From the cell containing the given text, extract its center point as (x, y) coordinate. 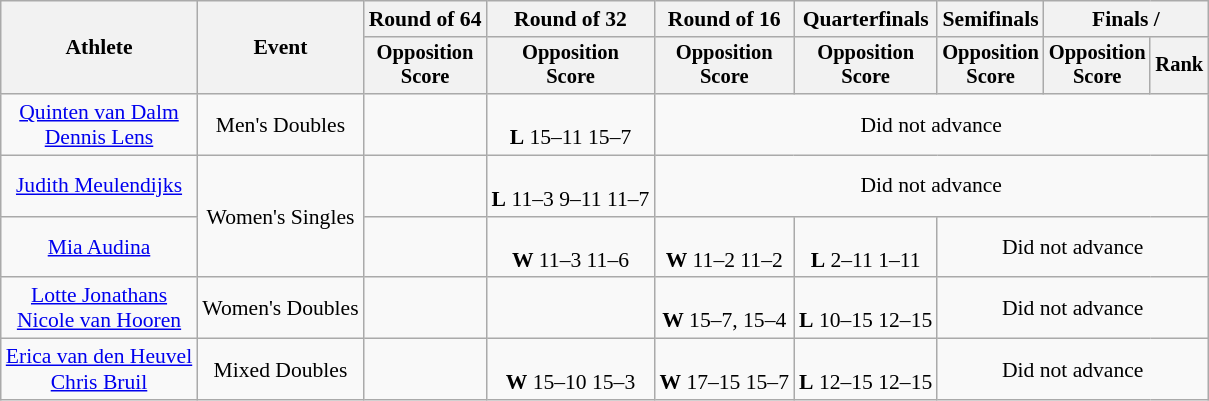
Event (280, 48)
Women's Singles (280, 217)
W 15–10 15–3 (571, 370)
W 17–15 15–7 (724, 370)
L 10–15 12–15 (866, 308)
Lotte JonathansNicole van Hooren (100, 308)
Semifinals (990, 19)
L 2–11 1–11 (866, 248)
W 11–2 11–2 (724, 248)
Finals / (1126, 19)
Quarterfinals (866, 19)
Judith Meulendijks (100, 186)
W 11–3 11–6 (571, 248)
Round of 64 (426, 19)
Men's Doubles (280, 124)
Quinten van DalmDennis Lens (100, 124)
L 12–15 12–15 (866, 370)
L 11–3 9–11 11–7 (571, 186)
W 15–7, 15–4 (724, 308)
Erica van den HeuvelChris Bruil (100, 370)
Rank (1179, 66)
Round of 32 (571, 19)
Round of 16 (724, 19)
L 15–11 15–7 (571, 124)
Mia Audina (100, 248)
Women's Doubles (280, 308)
Mixed Doubles (280, 370)
Athlete (100, 48)
